Search for the cell housing the specified text and yield its [x, y] center coordinate. 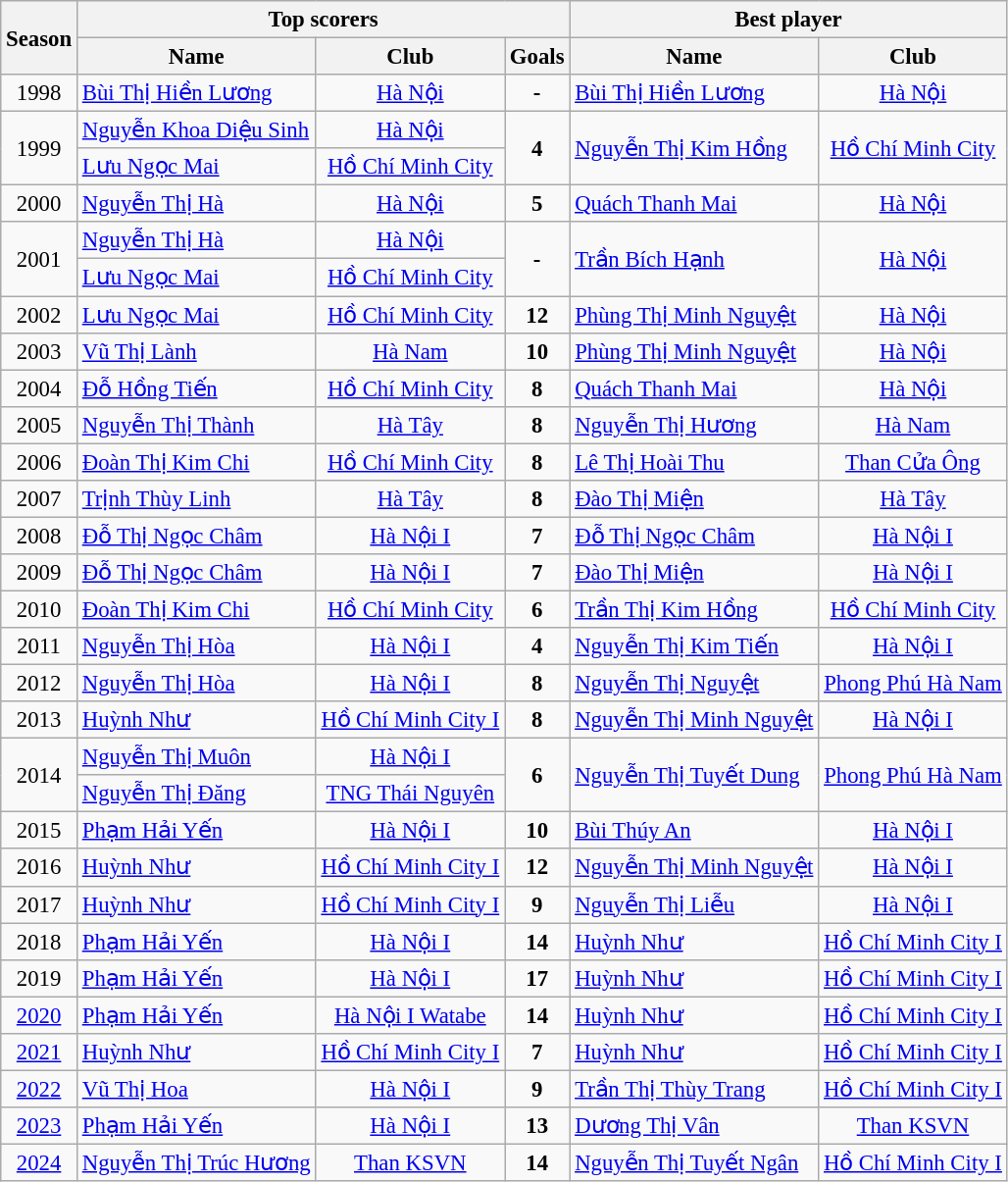
Nguyễn Thị Thành [196, 425]
2019 [39, 978]
2014 [39, 775]
2005 [39, 425]
Trần Thị Thùy Trang [694, 1089]
5 [537, 204]
Nguyễn Thị Kim Tiến [694, 646]
2015 [39, 831]
Lê Thị Hoài Thu [694, 462]
Trịnh Thùy Linh [196, 499]
2021 [39, 1053]
2001 [39, 259]
Nguyễn Thị Trúc Hương [196, 1162]
Nguyễn Thị Tuyết Dung [694, 775]
2003 [39, 351]
2024 [39, 1162]
Nguyễn Thị Hương [694, 425]
2009 [39, 573]
Nguyễn Thị Nguyệt [694, 684]
Nguyễn Khoa Diệu Sinh [196, 130]
Nguyễn Thị Đăng [196, 794]
2011 [39, 646]
Nguyễn Thị Tuyết Ngân [694, 1162]
2000 [39, 204]
Bùi Thúy An [694, 831]
1998 [39, 93]
1999 [39, 149]
17 [537, 978]
2004 [39, 388]
Best player [788, 20]
2010 [39, 609]
2018 [39, 942]
Nguyễn Thị Muôn [196, 757]
2006 [39, 462]
Trần Thị Kim Hồng [694, 609]
2013 [39, 720]
13 [537, 1126]
Hà Nội I Watabe [410, 1015]
2012 [39, 684]
Nguyễn Thị Liễu [694, 904]
2016 [39, 868]
Goals [537, 57]
Season [39, 37]
2017 [39, 904]
TNG Thái Nguyên [410, 794]
Vũ Thị Lành [196, 351]
Top scorers [323, 20]
Than Cửa Ông [913, 462]
2022 [39, 1089]
Vũ Thị Hoa [196, 1089]
2002 [39, 315]
Nguyễn Thị Kim Hồng [694, 149]
2007 [39, 499]
2008 [39, 536]
2020 [39, 1015]
2023 [39, 1126]
Trần Bích Hạnh [694, 259]
Dương Thị Vân [694, 1126]
Đỗ Hồng Tiến [196, 388]
